Pinpoint the cell where the given text exists, returning its [X, Y] midpoint coordinate. 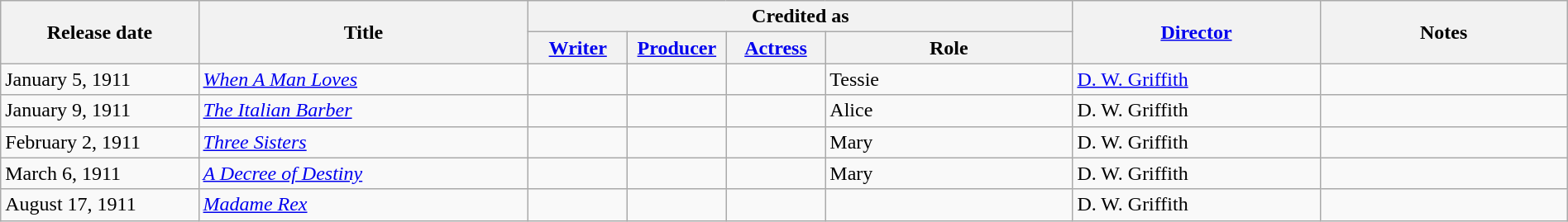
Actress [776, 48]
A Decree of Destiny [364, 173]
Producer [677, 48]
January 5, 1911 [99, 79]
Notes [1444, 32]
Three Sisters [364, 142]
February 2, 1911 [99, 142]
Credited as [801, 17]
The Italian Barber [364, 111]
When A Man Loves [364, 79]
Director [1196, 32]
January 9, 1911 [99, 111]
Madame Rex [364, 205]
Title [364, 32]
Role [949, 48]
August 17, 1911 [99, 205]
Release date [99, 32]
Writer [578, 48]
Tessie [949, 79]
March 6, 1911 [99, 173]
Alice [949, 111]
